Locate the cell with the specified text and output its (x, y) center coordinate. 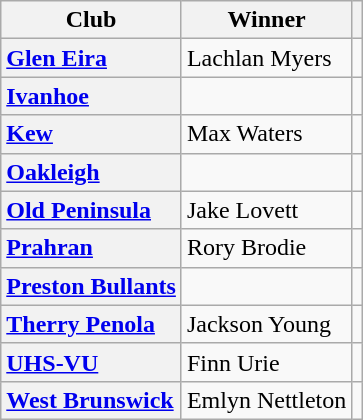
Ivanhoe (92, 96)
Finn Urie (266, 362)
Jackson Young (266, 324)
Jake Lovett (266, 210)
Therry Penola (92, 324)
West Brunswick (92, 400)
Emlyn Nettleton (266, 400)
Winner (266, 20)
Rory Brodie (266, 248)
UHS-VU (92, 362)
Lachlan Myers (266, 58)
Oakleigh (92, 172)
Glen Eira (92, 58)
Preston Bullants (92, 286)
Max Waters (266, 134)
Club (92, 20)
Kew (92, 134)
Old Peninsula (92, 210)
Prahran (92, 248)
